Identify which cell holds the provided text, then report its [X, Y] central coordinate. 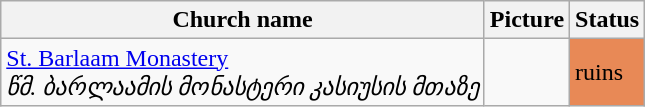
Church name [243, 20]
St. Barlaam Monastery წმ. ბარლაამის მონასტერი კასიუსის მთაზე [243, 72]
Status [608, 20]
ruins [608, 72]
Picture [526, 20]
